For the text-containing cell, return its midpoint in [X, Y] coordinate format. 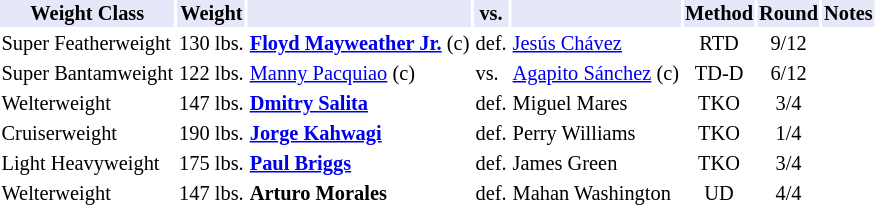
Cruiserweight [88, 134]
175 lbs. [212, 164]
TD-D [720, 74]
1/4 [789, 134]
122 lbs. [212, 74]
130 lbs. [212, 44]
Super Bantamweight [88, 74]
6/12 [789, 74]
Round [789, 14]
Weight Class [88, 14]
Miguel Mares [596, 104]
Method [720, 14]
Agapito Sánchez (c) [596, 74]
190 lbs. [212, 134]
Jesús Chávez [596, 44]
Dmitry Salita [360, 104]
Welterweight [88, 104]
Floyd Mayweather Jr. (c) [360, 44]
Jorge Kahwagi [360, 134]
Manny Pacquiao (c) [360, 74]
Super Featherweight [88, 44]
Weight [212, 14]
9/12 [789, 44]
Notes [848, 14]
Paul Briggs [360, 164]
James Green [596, 164]
Light Heavyweight [88, 164]
RTD [720, 44]
147 lbs. [212, 104]
Perry Williams [596, 134]
